For the text-containing cell, return its midpoint in (x, y) coordinate format. 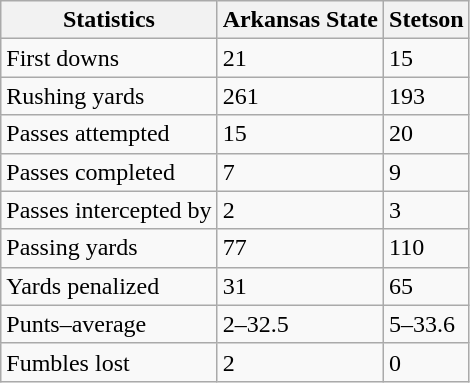
110 (427, 248)
31 (300, 286)
First downs (109, 58)
3 (427, 210)
Rushing yards (109, 96)
Fumbles lost (109, 362)
Passes completed (109, 172)
Passes intercepted by (109, 210)
Passes attempted (109, 134)
Passing yards (109, 248)
21 (300, 58)
5–33.6 (427, 324)
Punts–average (109, 324)
7 (300, 172)
Statistics (109, 20)
Yards penalized (109, 286)
Stetson (427, 20)
193 (427, 96)
Arkansas State (300, 20)
261 (300, 96)
20 (427, 134)
9 (427, 172)
2–32.5 (300, 324)
0 (427, 362)
65 (427, 286)
77 (300, 248)
